Return the [X, Y] coordinate for the center point of the cell that contains the specified text.  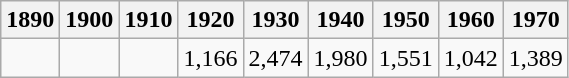
1920 [210, 20]
1940 [340, 20]
1970 [536, 20]
1950 [406, 20]
2,474 [276, 58]
1,551 [406, 58]
1,980 [340, 58]
1,042 [470, 58]
1910 [148, 20]
1890 [30, 20]
1,166 [210, 58]
1900 [90, 20]
1960 [470, 20]
1,389 [536, 58]
1930 [276, 20]
